Search for the cell housing the specified text and yield its [x, y] center coordinate. 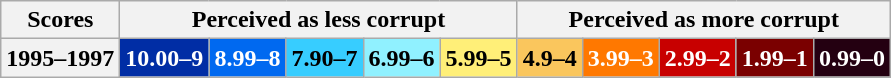
3.99–3 [620, 58]
4.9–4 [550, 58]
1.99–1 [774, 58]
6.99–6 [402, 58]
10.00–9 [164, 58]
7.90–7 [324, 58]
2.99–2 [698, 58]
Scores [60, 20]
5.99–5 [478, 58]
1995–1997 [60, 58]
Perceived as less corrupt [318, 20]
Perceived as more corrupt [704, 20]
8.99–8 [248, 58]
0.99–0 [852, 58]
